Search for the cell housing the specified text and yield its (x, y) center coordinate. 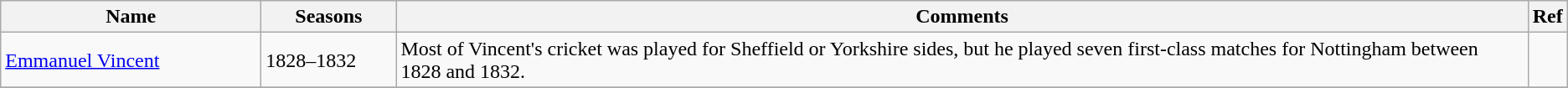
1828–1832 (328, 60)
Seasons (328, 17)
Most of Vincent's cricket was played for Sheffield or Yorkshire sides, but he played seven first-class matches for Nottingham between 1828 and 1832. (962, 60)
Emmanuel Vincent (131, 60)
Comments (962, 17)
Ref (1548, 17)
Name (131, 17)
